Scan for the cell matching the given text and deliver its [X, Y] coordinate at center. 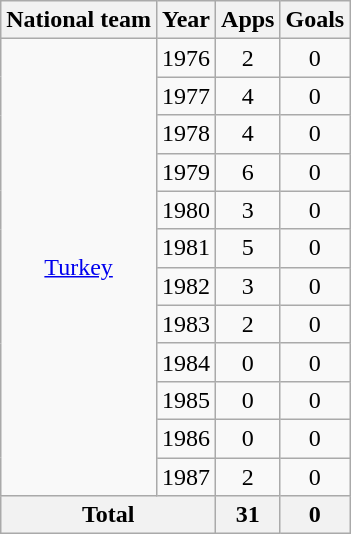
1978 [186, 134]
1979 [186, 172]
Apps [248, 20]
National team [79, 20]
1987 [186, 477]
1986 [186, 438]
6 [248, 172]
Turkey [79, 268]
1980 [186, 210]
Total [108, 515]
1981 [186, 248]
31 [248, 515]
1976 [186, 58]
5 [248, 248]
Goals [315, 20]
1982 [186, 286]
1983 [186, 324]
1985 [186, 400]
1984 [186, 362]
1977 [186, 96]
Year [186, 20]
